Return the (X, Y) coordinate for the center point of the cell that contains the specified text.  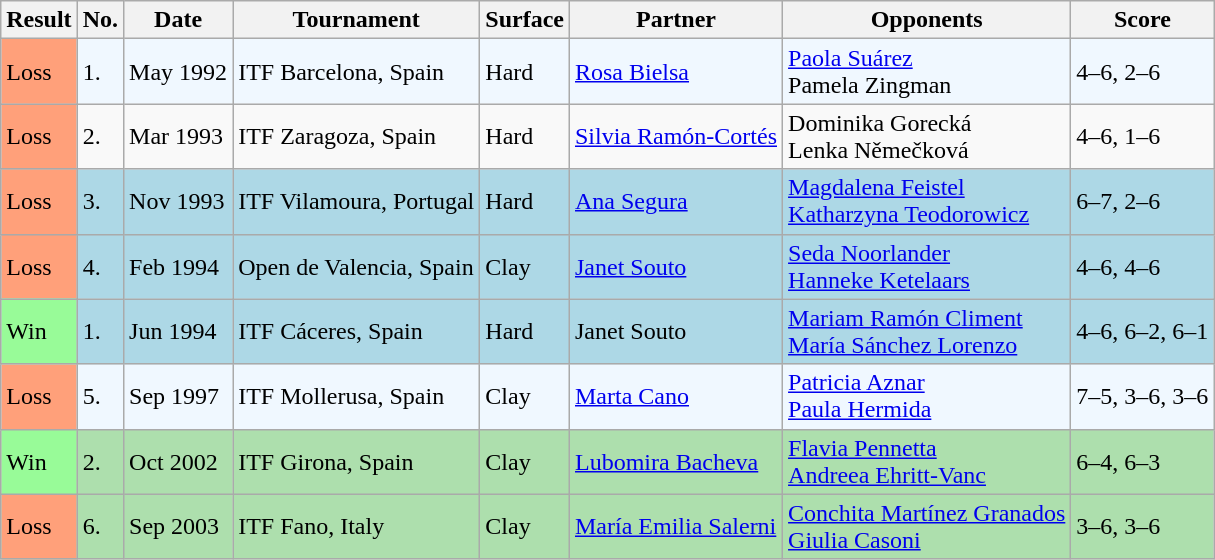
ITF Fano, Italy (356, 526)
Ana Segura (676, 202)
Nov 1993 (178, 202)
Silvia Ramón-Cortés (676, 136)
Jun 1994 (178, 332)
Open de Valencia, Spain (356, 266)
Paola Suárez Pamela Zingman (927, 72)
Tournament (356, 20)
4–6, 1–6 (1142, 136)
Flavia Pennetta Andreea Ehritt-Vanc (927, 462)
Marta Cano (676, 396)
Conchita Martínez Granados Giulia Casoni (927, 526)
Surface (525, 20)
Lubomira Bacheva (676, 462)
4–6, 4–6 (1142, 266)
6–4, 6–3 (1142, 462)
Result (39, 20)
Seda Noorlander Hanneke Ketelaars (927, 266)
4–6, 6–2, 6–1 (1142, 332)
Partner (676, 20)
3. (100, 202)
4–6, 2–6 (1142, 72)
No. (100, 20)
4. (100, 266)
Opponents (927, 20)
Sep 1997 (178, 396)
Patricia Aznar Paula Hermida (927, 396)
Magdalena Feistel Katharzyna Teodorowicz (927, 202)
ITF Barcelona, Spain (356, 72)
6. (100, 526)
3–6, 3–6 (1142, 526)
ITF Zaragoza, Spain (356, 136)
6–7, 2–6 (1142, 202)
May 1992 (178, 72)
ITF Mollerusa, Spain (356, 396)
Mariam Ramón Climent María Sánchez Lorenzo (927, 332)
7–5, 3–6, 3–6 (1142, 396)
ITF Girona, Spain (356, 462)
Dominika Gorecká Lenka Němečková (927, 136)
Mar 1993 (178, 136)
Oct 2002 (178, 462)
Date (178, 20)
Score (1142, 20)
ITF Cáceres, Spain (356, 332)
5. (100, 396)
ITF Vilamoura, Portugal (356, 202)
Rosa Bielsa (676, 72)
Feb 1994 (178, 266)
Sep 2003 (178, 526)
María Emilia Salerni (676, 526)
